From the cell containing the given text, extract its center point as (X, Y) coordinate. 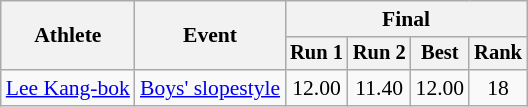
Run 2 (380, 54)
Run 1 (316, 54)
Final (406, 19)
Athlete (68, 36)
18 (498, 88)
11.40 (380, 88)
Best (440, 54)
Lee Kang-bok (68, 88)
Boys' slopestyle (210, 88)
Event (210, 36)
Rank (498, 54)
